Return [x, y] of the center of cell containing provided text 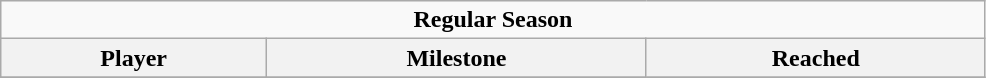
Reached [816, 58]
Milestone [457, 58]
Regular Season [493, 20]
Player [134, 58]
